Determine the (X, Y) coordinate at the center of the cell enclosing the given text.  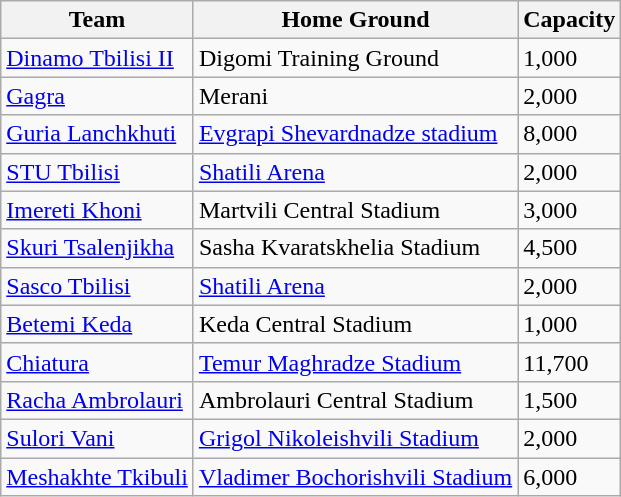
Merani (355, 96)
Grigol Nikoleishvili Stadium (355, 438)
Chiatura (98, 362)
Temur Maghradze Stadium (355, 362)
Capacity (570, 20)
Keda Central Stadium (355, 324)
4,500 (570, 248)
Sulori Vani (98, 438)
Vladimer Bochorishvili Stadium (355, 477)
8,000 (570, 134)
Home Ground (355, 20)
Skuri Tsalenjikha (98, 248)
Gagra (98, 96)
Evgrapi Shevardnadze stadium (355, 134)
6,000 (570, 477)
Imereti Khoni (98, 210)
Martvili Central Stadium (355, 210)
Dinamo Tbilisi II (98, 58)
Meshakhte Tkibuli (98, 477)
Racha Ambrolauri (98, 400)
Guria Lanchkhuti (98, 134)
Ambrolauri Central Stadium (355, 400)
Sasco Tbilisi (98, 286)
Team (98, 20)
Betemi Keda (98, 324)
1,500 (570, 400)
Sasha Kvaratskhelia Stadium (355, 248)
3,000 (570, 210)
11,700 (570, 362)
STU Tbilisi (98, 172)
Digomi Training Ground (355, 58)
